Extract the (X, Y) coordinate from the center of the cell holding the provided text.  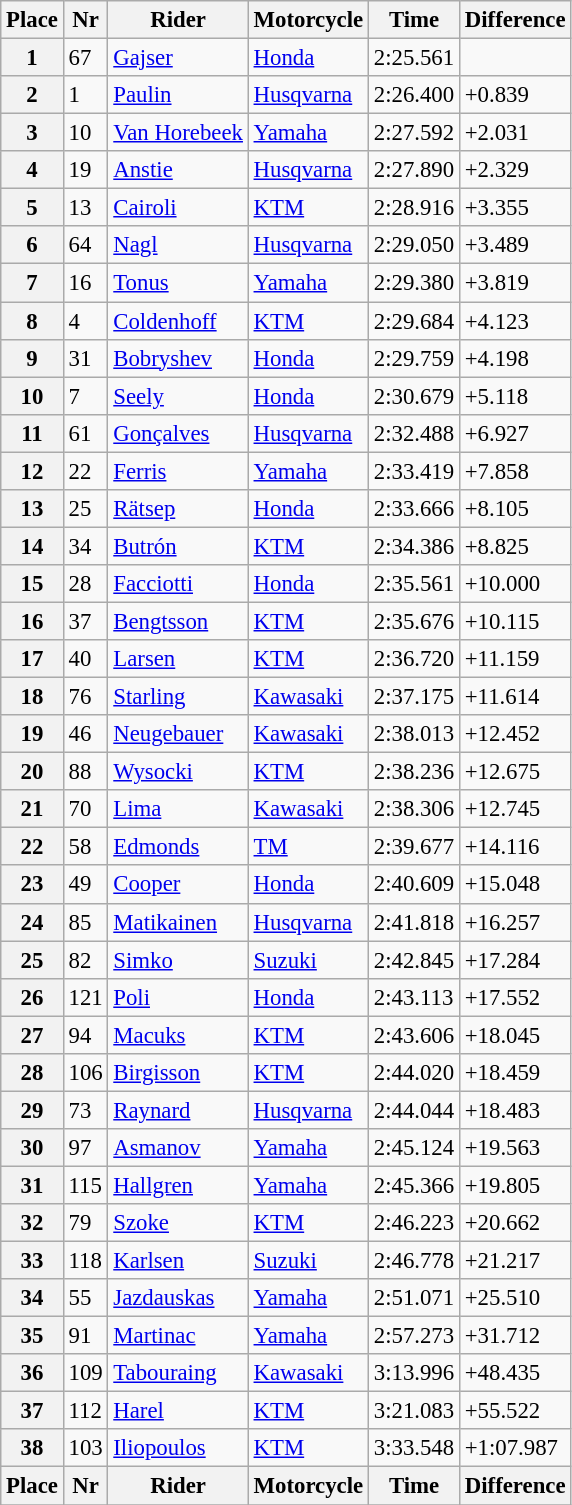
+20.662 (514, 1223)
2:57.273 (414, 1336)
91 (86, 1336)
Raynard (178, 1110)
+10.000 (514, 584)
2:45.124 (414, 1148)
8 (32, 321)
+3.819 (514, 283)
Gajser (178, 58)
+15.048 (514, 885)
Szoke (178, 1223)
Karlsen (178, 1261)
2:36.720 (414, 659)
Bengtsson (178, 621)
2:46.778 (414, 1261)
+3.355 (514, 208)
+0.839 (514, 95)
58 (86, 847)
118 (86, 1261)
+19.563 (514, 1148)
2:51.071 (414, 1298)
Butrón (178, 546)
46 (86, 734)
+5.118 (514, 396)
Macuks (178, 1035)
+18.483 (514, 1110)
+1:07.987 (514, 1449)
73 (86, 1110)
2:42.845 (414, 960)
+8.825 (514, 546)
Matikainen (178, 922)
9 (32, 358)
36 (32, 1373)
3:33.548 (414, 1449)
+4.198 (514, 358)
67 (86, 58)
2:35.561 (414, 584)
+18.459 (514, 1073)
21 (32, 809)
2:33.666 (414, 509)
82 (86, 960)
30 (32, 1148)
76 (86, 697)
115 (86, 1185)
61 (86, 433)
Gonçalves (178, 433)
79 (86, 1223)
2:29.380 (414, 283)
2 (32, 95)
+4.123 (514, 321)
2:25.561 (414, 58)
Cairoli (178, 208)
23 (32, 885)
+8.105 (514, 509)
14 (32, 546)
2:45.366 (414, 1185)
+17.552 (514, 997)
2:35.676 (414, 621)
2:32.488 (414, 433)
Simko (178, 960)
Martinac (178, 1336)
12 (32, 471)
2:34.386 (414, 546)
+19.805 (514, 1185)
94 (86, 1035)
+12.452 (514, 734)
20 (32, 772)
3 (32, 133)
55 (86, 1298)
97 (86, 1148)
+6.927 (514, 433)
11 (32, 433)
Bobryshev (178, 358)
2:39.677 (414, 847)
Jazdauskas (178, 1298)
29 (32, 1110)
TM (308, 847)
Tabouraing (178, 1373)
35 (32, 1336)
+11.159 (514, 659)
Poli (178, 997)
6 (32, 245)
+18.045 (514, 1035)
+14.116 (514, 847)
Wysocki (178, 772)
+7.858 (514, 471)
Seely (178, 396)
109 (86, 1373)
2:30.679 (414, 396)
2:27.592 (414, 133)
+2.031 (514, 133)
40 (86, 659)
Paulin (178, 95)
+25.510 (514, 1298)
24 (32, 922)
+21.217 (514, 1261)
38 (32, 1449)
Starling (178, 697)
18 (32, 697)
2:28.916 (414, 208)
Harel (178, 1411)
15 (32, 584)
2:38.306 (414, 809)
2:38.013 (414, 734)
70 (86, 809)
Edmonds (178, 847)
2:33.419 (414, 471)
Nagl (178, 245)
Facciotti (178, 584)
+31.712 (514, 1336)
64 (86, 245)
+16.257 (514, 922)
Van Horebeek (178, 133)
32 (32, 1223)
106 (86, 1073)
Hallgren (178, 1185)
33 (32, 1261)
3:21.083 (414, 1411)
+3.489 (514, 245)
Larsen (178, 659)
Neugebauer (178, 734)
Coldenhoff (178, 321)
Tonus (178, 283)
+17.284 (514, 960)
85 (86, 922)
+11.614 (514, 697)
103 (86, 1449)
2:43.113 (414, 997)
49 (86, 885)
2:29.684 (414, 321)
2:46.223 (414, 1223)
27 (32, 1035)
Asmanov (178, 1148)
2:38.236 (414, 772)
Ferris (178, 471)
Lima (178, 809)
Iliopoulos (178, 1449)
88 (86, 772)
Cooper (178, 885)
2:29.759 (414, 358)
2:37.175 (414, 697)
Birgisson (178, 1073)
Rätsep (178, 509)
2:29.050 (414, 245)
2:43.606 (414, 1035)
+12.675 (514, 772)
2:40.609 (414, 885)
2:41.818 (414, 922)
5 (32, 208)
26 (32, 997)
Anstie (178, 170)
121 (86, 997)
+2.329 (514, 170)
+10.115 (514, 621)
17 (32, 659)
2:44.020 (414, 1073)
2:27.890 (414, 170)
+55.522 (514, 1411)
+48.435 (514, 1373)
112 (86, 1411)
3:13.996 (414, 1373)
+12.745 (514, 809)
2:26.400 (414, 95)
2:44.044 (414, 1110)
